Return the [x, y] coordinate for the center point of the cell that contains the specified text.  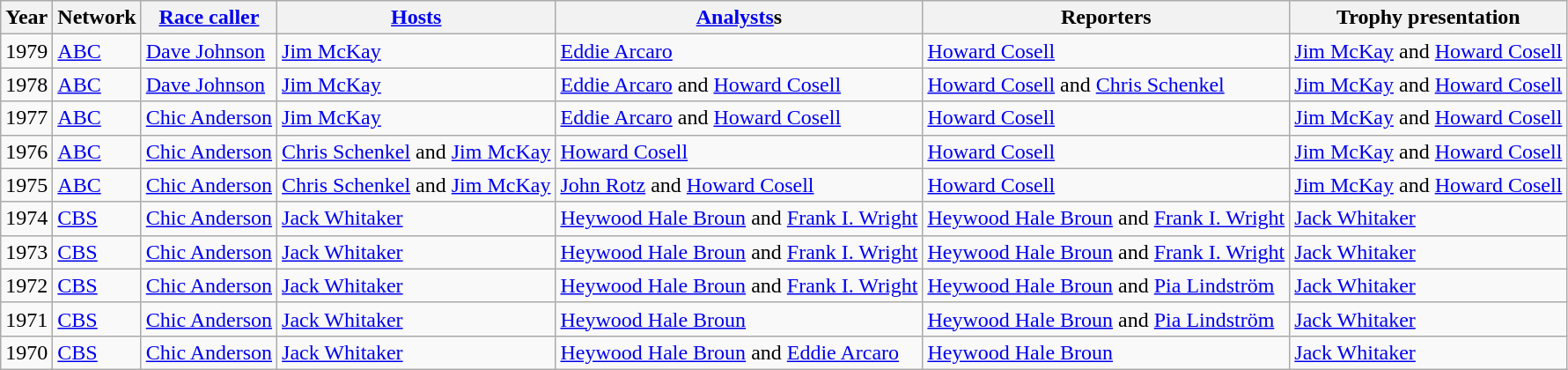
1975 [26, 185]
1971 [26, 319]
Hosts [416, 18]
Analystss [740, 18]
1978 [26, 85]
Trophy presentation [1428, 18]
1974 [26, 218]
1972 [26, 285]
1977 [26, 118]
John Rotz and Howard Cosell [740, 185]
Howard Cosell and Chris Schenkel [1106, 85]
Heywood Hale Broun and Eddie Arcaro [740, 352]
1970 [26, 352]
Network [97, 18]
1973 [26, 252]
1976 [26, 152]
1979 [26, 51]
Race caller [209, 18]
Year [26, 18]
Reporters [1106, 18]
Eddie Arcaro [740, 51]
